Scan for the cell matching the given text and deliver its [x, y] coordinate at center. 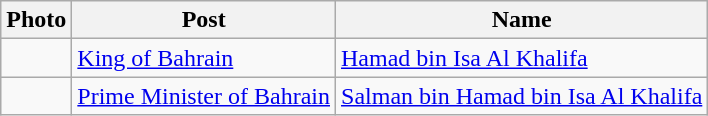
Name [522, 20]
Photo [36, 20]
Salman bin Hamad bin Isa Al Khalifa [522, 96]
Post [204, 20]
Prime Minister of Bahrain [204, 96]
King of Bahrain [204, 58]
Hamad bin Isa Al Khalifa [522, 58]
